From the cell containing the given text, extract its center point as (X, Y) coordinate. 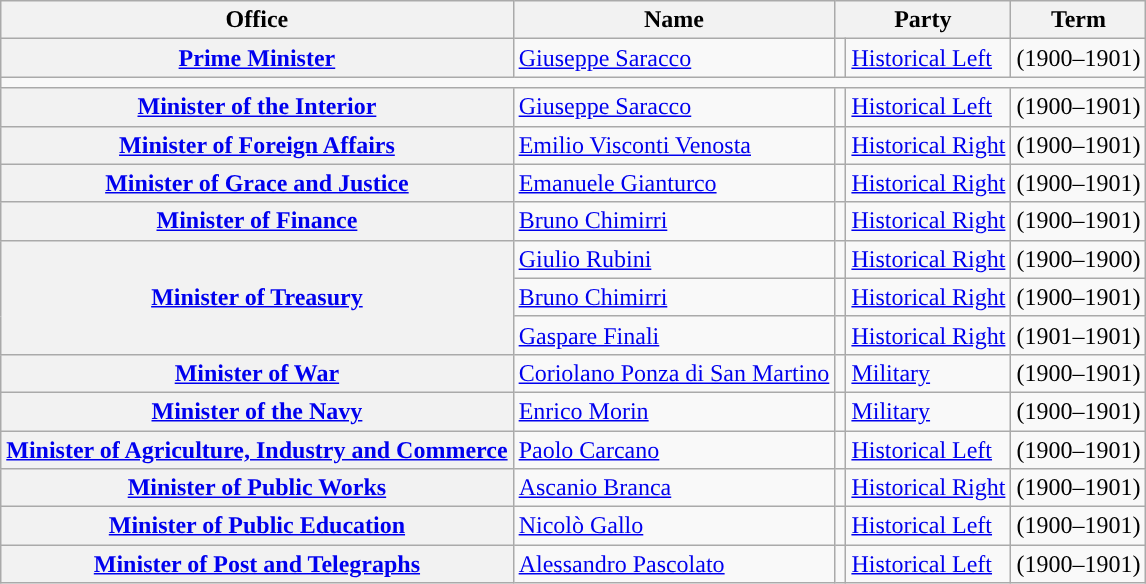
Giulio Rubini (674, 259)
Term (1078, 20)
Emanuele Gianturco (674, 183)
Ascanio Branca (674, 488)
(1901–1901) (1078, 335)
Minister of Post and Telegraphs (257, 564)
Minister of Foreign Affairs (257, 145)
Emilio Visconti Venosta (674, 145)
Minister of Public Education (257, 526)
Prime Minister (257, 58)
(1900–1900) (1078, 259)
Party (923, 20)
Minister of Agriculture, Industry and Commerce (257, 449)
Minister of Finance (257, 221)
Minister of the Navy (257, 411)
Minister of Grace and Justice (257, 183)
Minister of Treasury (257, 297)
Office (257, 20)
Coriolano Ponza di San Martino (674, 373)
Gaspare Finali (674, 335)
Name (674, 20)
Alessandro Pascolato (674, 564)
Enrico Morin (674, 411)
Minister of the Interior (257, 107)
Minister of Public Works (257, 488)
Nicolò Gallo (674, 526)
Paolo Carcano (674, 449)
Minister of War (257, 373)
